Output the [x, y] coordinate of the center of the cell containing the given text.  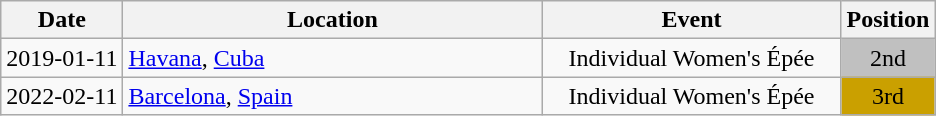
Havana, Cuba [332, 58]
2019-01-11 [62, 58]
Position [888, 20]
Location [332, 20]
3rd [888, 96]
Date [62, 20]
Event [692, 20]
Barcelona, Spain [332, 96]
2022-02-11 [62, 96]
2nd [888, 58]
